Pinpoint the cell where the given text exists, returning its (x, y) midpoint coordinate. 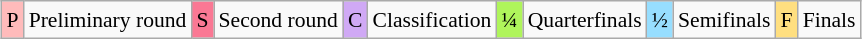
S (202, 20)
P (12, 20)
C (356, 20)
Classification (432, 20)
Semifinals (724, 20)
Preliminary round (108, 20)
½ (660, 20)
Second round (278, 20)
F (786, 20)
Quarterfinals (585, 20)
¼ (509, 20)
Finals (830, 20)
